Determine the [X, Y] coordinate at the center of the cell enclosing the given text.  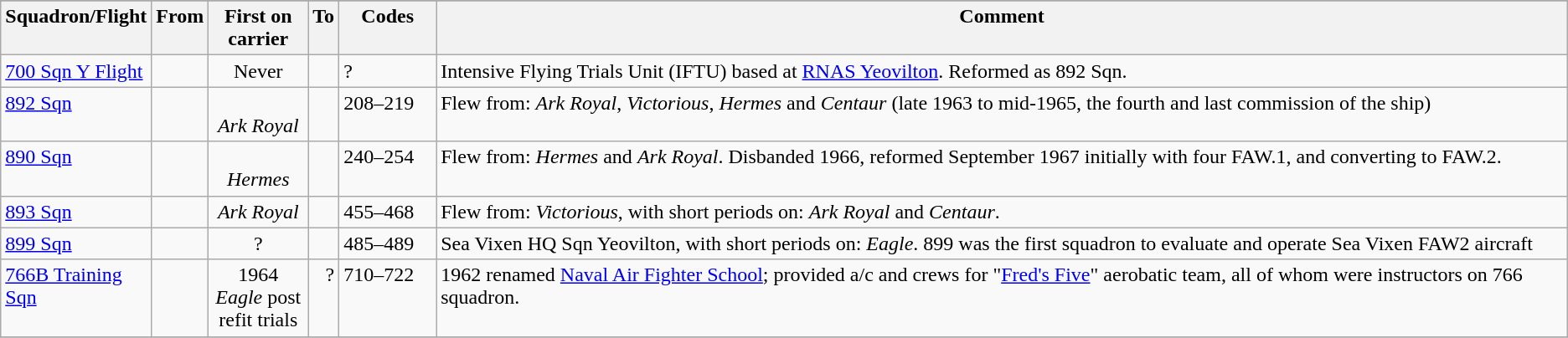
Hermes [258, 169]
766B Training Sqn [76, 298]
1962 renamed Naval Air Fighter School; provided a/c and crews for "Fred's Five" aerobatic team, all of whom were instructors on 766 squadron. [1002, 298]
Flew from: Ark Royal, Victorious, Hermes and Centaur (late 1963 to mid-1965, the fourth and last commission of the ship) [1002, 114]
From [180, 28]
To [323, 28]
Squadron/Flight [76, 28]
899 Sqn [76, 243]
710–722 [388, 298]
Never [258, 71]
893 Sqn [76, 212]
1964 Eagle post refit trials [258, 298]
First on carrier [258, 28]
208–219 [388, 114]
Comment [1002, 28]
892 Sqn [76, 114]
455–468 [388, 212]
240–254 [388, 169]
Sea Vixen HQ Sqn Yeovilton, with short periods on: Eagle. 899 was the first squadron to evaluate and operate Sea Vixen FAW2 aircraft [1002, 243]
Codes [388, 28]
890 Sqn [76, 169]
Intensive Flying Trials Unit (IFTU) based at RNAS Yeovilton. Reformed as 892 Sqn. [1002, 71]
Flew from: Hermes and Ark Royal. Disbanded 1966, reformed September 1967 initially with four FAW.1, and converting to FAW.2. [1002, 169]
485–489 [388, 243]
Flew from: Victorious, with short periods on: Ark Royal and Centaur. [1002, 212]
700 Sqn Y Flight [76, 71]
